Detect which cell encompasses the target text, then output its (X, Y) center coordinate. 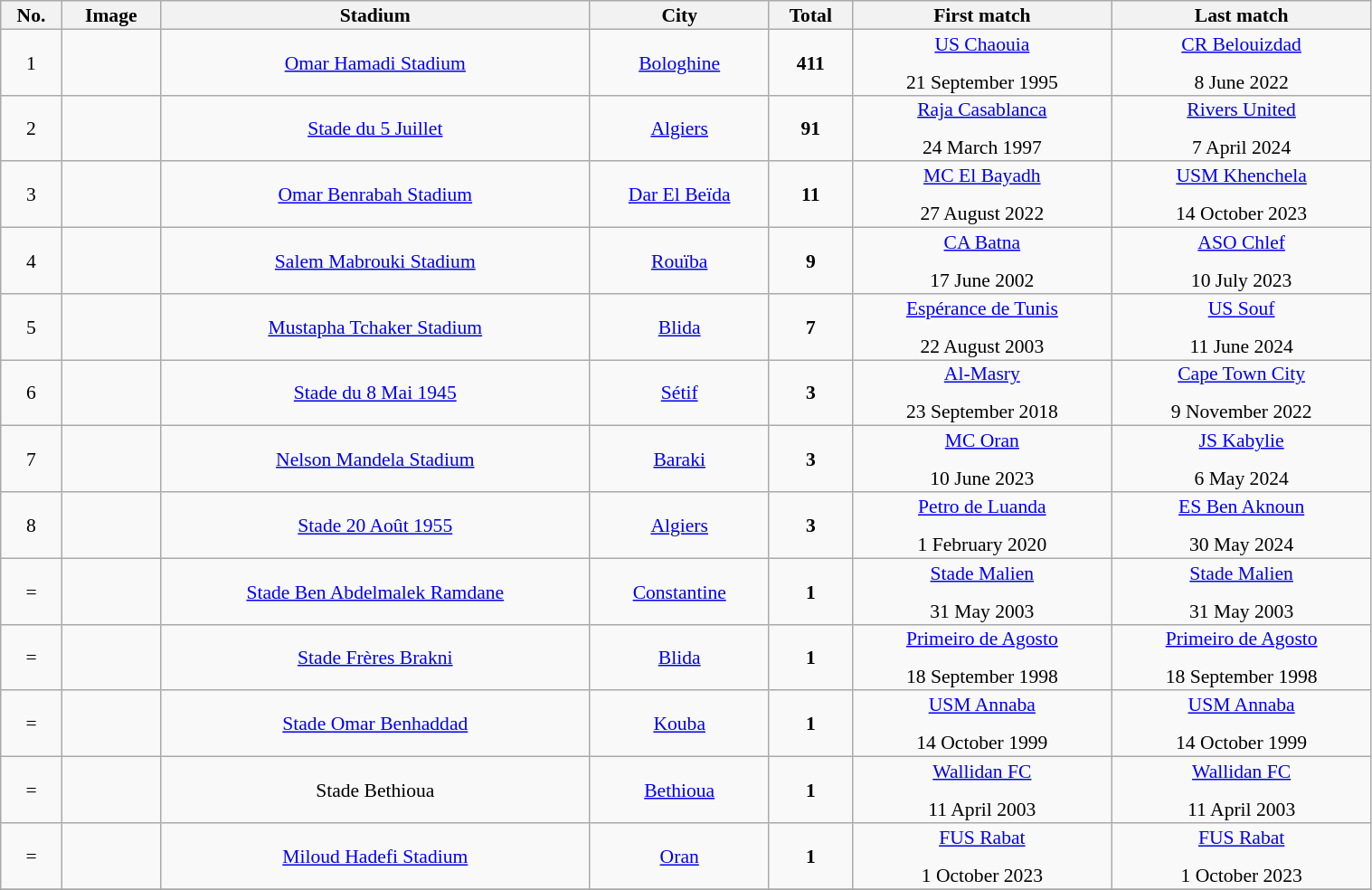
Rivers United7 April 2024 (1241, 128)
Rouïba (679, 260)
9 (810, 260)
MC El Bayadh27 August 2022 (982, 195)
Mustapha Tchaker Stadium (374, 327)
USM Khenchela14 October 2023 (1241, 195)
Stade Bethioua (374, 791)
JS Kabylie6 May 2024 (1241, 459)
Kouba (679, 724)
CA Batna17 June 2002 (982, 260)
Bethioua (679, 791)
6 (32, 393)
Dar El Beïda (679, 195)
Last match (1241, 14)
Stade Omar Benhaddad (374, 724)
Total (810, 14)
5 (32, 327)
Baraki (679, 459)
Image (110, 14)
Stade du 8 Mai 1945 (374, 393)
Petro de Luanda1 February 2020 (982, 525)
CR Belouizdad8 June 2022 (1241, 62)
Raja Casablanca24 March 1997 (982, 128)
Bologhine (679, 62)
Stade Ben Abdelmalek Ramdane (374, 592)
Miloud Hadefi Stadium (374, 856)
Stade du 5 Juillet (374, 128)
Nelson Mandela Stadium (374, 459)
Omar Hamadi Stadium (374, 62)
Al-Masry23 September 2018 (982, 393)
Stade 20 Août 1955 (374, 525)
ASO Chlef10 July 2023 (1241, 260)
ES Ben Aknoun30 May 2024 (1241, 525)
City (679, 14)
US Chaouia21 September 1995 (982, 62)
Stadium (374, 14)
11 (810, 195)
411 (810, 62)
MC Oran10 June 2023 (982, 459)
4 (32, 260)
2 (32, 128)
Omar Benrabah Stadium (374, 195)
First match (982, 14)
91 (810, 128)
8 (32, 525)
US Souf11 June 2024 (1241, 327)
No. (32, 14)
Oran (679, 856)
Salem Mabrouki Stadium (374, 260)
Espérance de Tunis22 August 2003 (982, 327)
Cape Town City9 November 2022 (1241, 393)
Sétif (679, 393)
Constantine (679, 592)
Stade Frères Brakni (374, 657)
